Search for the cell housing the specified text and yield its [X, Y] center coordinate. 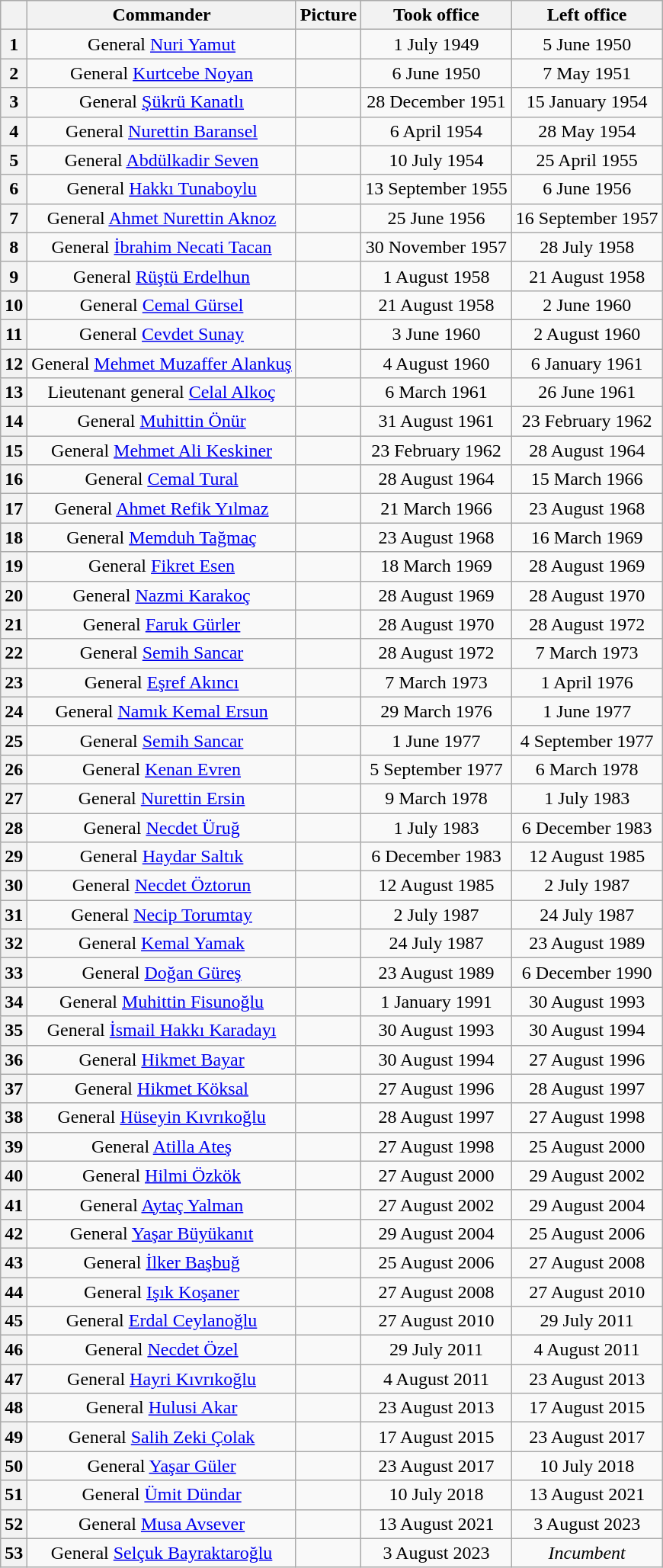
40 [14, 1175]
48 [14, 1408]
Incumbent [587, 1553]
52 [14, 1524]
26 June 1961 [587, 393]
General Hikmet Bayar [162, 1060]
General Memduh Tağmaç [162, 537]
51 [14, 1495]
General Hayri Kıvrıkoğlu [162, 1379]
General Hikmet Köksal [162, 1089]
General Cemal Gürsel [162, 305]
General Mehmet Ali Keskiner [162, 451]
28 July 1958 [587, 247]
6 June 1950 [437, 73]
7 [14, 218]
29 [14, 857]
General Işık Koşaner [162, 1292]
4 September 1977 [587, 740]
14 [14, 422]
21 March 1966 [437, 508]
25 June 1956 [437, 218]
General Eşref Akıncı [162, 682]
General Faruk Gürler [162, 624]
General Aytaç Yalman [162, 1204]
11 [14, 334]
General Nurettin Baransel [162, 131]
1 January 1991 [437, 1002]
General Salih Zeki Çolak [162, 1437]
37 [14, 1089]
6 January 1961 [587, 364]
Lieutenant general Celal Alkoç [162, 393]
12 [14, 364]
General Kenan Evren [162, 769]
31 August 1961 [437, 422]
1 July 1949 [437, 44]
18 March 1969 [437, 566]
49 [14, 1437]
Left office [587, 15]
General Necdet Öztorun [162, 886]
General Ahmet Nurettin Aknoz [162, 218]
25 [14, 740]
28 December 1951 [437, 102]
General Cemal Tural [162, 479]
29 March 1976 [437, 711]
21 [14, 624]
2 [14, 73]
6 [14, 189]
5 June 1950 [587, 44]
General Musa Avsever [162, 1524]
Commander [162, 15]
General Şükrü Kanatlı [162, 102]
27 August 2000 [437, 1175]
General Atilla Ateş [162, 1146]
6 March 1961 [437, 393]
50 [14, 1466]
General Hilmi Özkök [162, 1175]
General Mehmet Muzaffer Alankuş [162, 364]
28 [14, 827]
35 [14, 1031]
General Haydar Saltık [162, 857]
4 [14, 131]
27 August 2002 [437, 1204]
1 August 1958 [437, 276]
9 March 1978 [437, 798]
44 [14, 1292]
General Hüseyin Kıvrıkoğlu [162, 1117]
19 [14, 566]
General Abdülkadir Seven [162, 160]
22 [14, 653]
16 March 1969 [587, 537]
General Selçuk Bayraktaroğlu [162, 1553]
16 [14, 479]
30 [14, 886]
39 [14, 1146]
24 [14, 711]
General Muhittin Fisunoğlu [162, 1002]
1 April 1976 [587, 682]
38 [14, 1117]
20 [14, 595]
30 November 1957 [437, 247]
General Nazmi Karakoç [162, 595]
9 [14, 276]
6 December 1990 [587, 973]
6 June 1956 [587, 189]
10 [14, 305]
General İbrahim Necati Tacan [162, 247]
6 April 1954 [437, 131]
General Nuri Yamut [162, 44]
General Rüştü Erdelhun [162, 276]
43 [14, 1262]
17 [14, 508]
General Yaşar Güler [162, 1466]
4 August 1960 [437, 364]
8 [14, 247]
General Namık Kemal Ersun [162, 711]
General Cevdet Sunay [162, 334]
27 [14, 798]
General İsmail Hakkı Karadayı [162, 1031]
Took office [437, 15]
31 [14, 915]
1 [14, 44]
7 May 1951 [587, 73]
15 [14, 451]
6 March 1978 [587, 769]
15 January 1954 [587, 102]
33 [14, 973]
47 [14, 1379]
General Necip Torumtay [162, 915]
General Nurettin Ersin [162, 798]
3 [14, 102]
General Yaşar Büyükanıt [162, 1233]
General Doğan Güreş [162, 973]
36 [14, 1060]
42 [14, 1233]
23 [14, 682]
General Hulusi Akar [162, 1408]
2 August 1960 [587, 334]
5 September 1977 [437, 769]
15 March 1966 [587, 479]
General İlker Başbuğ [162, 1262]
General Ümit Dündar [162, 1495]
29 August 2002 [587, 1175]
Picture [328, 15]
13 September 1955 [437, 189]
General Hakkı Tunaboylu [162, 189]
5 [14, 160]
53 [14, 1553]
General Erdal Ceylanoğlu [162, 1321]
34 [14, 1002]
General Fikret Esen [162, 566]
45 [14, 1321]
2 June 1960 [587, 305]
General Muhittin Önür [162, 422]
General Necdet Özel [162, 1350]
25 August 2000 [587, 1146]
32 [14, 944]
10 July 1954 [437, 160]
28 May 1954 [587, 131]
General Kemal Yamak [162, 944]
General Ahmet Refik Yılmaz [162, 508]
16 September 1957 [587, 218]
41 [14, 1204]
General Kurtcebe Noyan [162, 73]
18 [14, 537]
13 [14, 393]
26 [14, 769]
General Necdet Üruğ [162, 827]
25 April 1955 [587, 160]
46 [14, 1350]
3 June 1960 [437, 334]
